Return the (x, y) coordinate for the center point of the cell that contains the specified text.  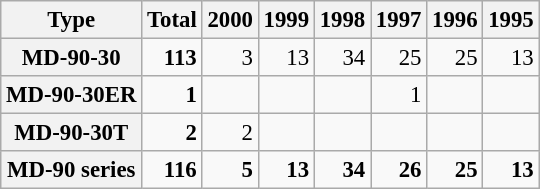
1999 (286, 20)
MD-90-30ER (72, 95)
1996 (455, 20)
Total (172, 20)
MD-90-30T (72, 133)
Type (72, 20)
1997 (399, 20)
MD-90-30 (72, 58)
1995 (511, 20)
MD-90 series (72, 170)
2000 (230, 20)
113 (172, 58)
26 (399, 170)
1998 (342, 20)
116 (172, 170)
3 (230, 58)
5 (230, 170)
